Locate the cell with the specified text and output its (x, y) center coordinate. 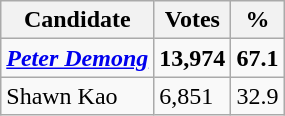
13,974 (192, 58)
67.1 (258, 58)
Candidate (78, 20)
Peter Demong (78, 58)
Votes (192, 20)
6,851 (192, 96)
% (258, 20)
Shawn Kao (78, 96)
32.9 (258, 96)
